Pinpoint the cell where the given text exists, returning its (X, Y) midpoint coordinate. 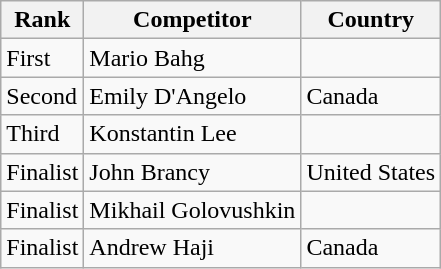
Second (42, 96)
Konstantin Lee (192, 134)
Competitor (192, 20)
Mario Bahg (192, 58)
John Brancy (192, 172)
Emily D'Angelo (192, 96)
United States (371, 172)
Third (42, 134)
Mikhail Golovushkin (192, 210)
First (42, 58)
Rank (42, 20)
Andrew Haji (192, 248)
Country (371, 20)
